Capture the cell that displays the provided text and extract its [X, Y] central coordinate. 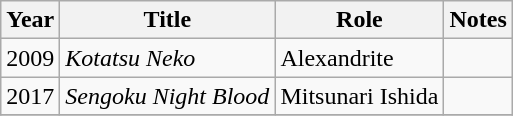
Sengoku Night Blood [168, 96]
Role [360, 20]
Alexandrite [360, 58]
2017 [30, 96]
Title [168, 20]
Kotatsu Neko [168, 58]
2009 [30, 58]
Notes [478, 20]
Mitsunari Ishida [360, 96]
Year [30, 20]
